Determine the [x, y] coordinate at the center of the cell enclosing the given text.  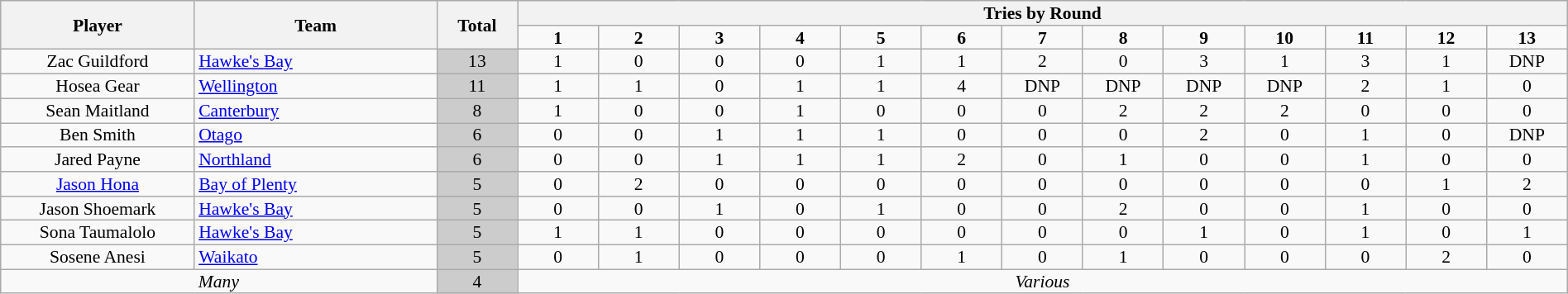
Tries by Round [1043, 13]
Jared Payne [98, 159]
12 [1446, 38]
9 [1204, 38]
Jason Hona [98, 184]
Ben Smith [98, 135]
Various [1043, 282]
10 [1284, 38]
Wellington [316, 87]
Otago [316, 135]
Northland [316, 159]
Bay of Plenty [316, 184]
Many [218, 282]
Sona Taumalolo [98, 233]
Sean Maitland [98, 111]
Zac Guildford [98, 62]
Jason Shoemark [98, 209]
Total [477, 25]
Sosene Anesi [98, 258]
Hosea Gear [98, 87]
Canterbury [316, 111]
Team [316, 25]
Waikato [316, 258]
7 [1043, 38]
Player [98, 25]
